Search for the cell housing the specified text and yield its [X, Y] center coordinate. 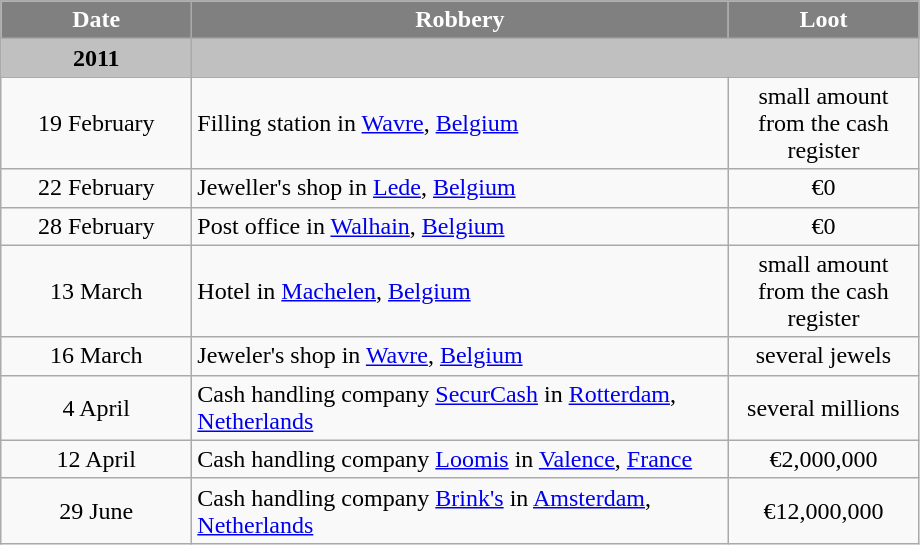
several jewels [824, 356]
Filling station in Wavre, Belgium [460, 123]
29 June [96, 510]
€12,000,000 [824, 510]
4 April [96, 408]
13 March [96, 291]
22 February [96, 188]
Date [96, 20]
Jeweler's shop in Wavre, Belgium [460, 356]
Cash handling company SecurCash in Rotterdam, Netherlands [460, 408]
Loot [824, 20]
28 February [96, 226]
2011 [96, 58]
Hotel in Machelen, Belgium [460, 291]
Cash handling company Loomis in Valence, France [460, 459]
19 February [96, 123]
Robbery [460, 20]
16 March [96, 356]
Jeweller's shop in Lede, Belgium [460, 188]
Cash handling company Brink's in Amsterdam, Netherlands [460, 510]
€2,000,000 [824, 459]
12 April [96, 459]
Post office in Walhain, Belgium [460, 226]
several millions [824, 408]
